Locate the cell with the specified text and output its [X, Y] center coordinate. 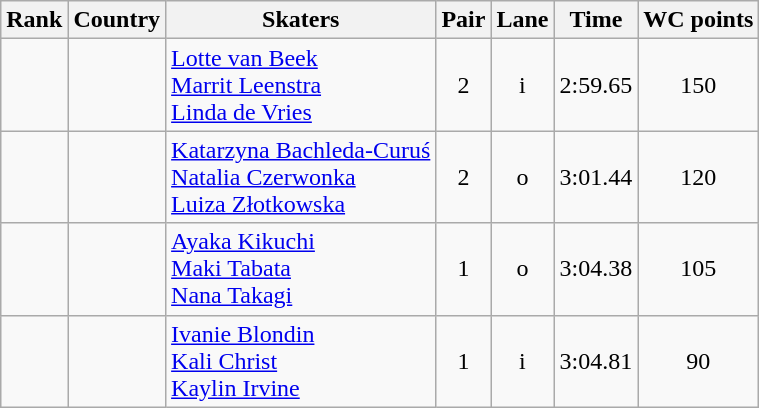
Country [117, 20]
3:04.38 [596, 269]
WC points [698, 20]
2:59.65 [596, 85]
Lotte van BeekMarrit LeenstraLinda de Vries [301, 85]
Time [596, 20]
Pair [464, 20]
Ayaka KikuchiMaki TabataNana Takagi [301, 269]
120 [698, 177]
90 [698, 361]
3:04.81 [596, 361]
Lane [522, 20]
105 [698, 269]
Katarzyna Bachleda-CuruśNatalia CzerwonkaLuiza Złotkowska [301, 177]
Rank [34, 20]
Skaters [301, 20]
Ivanie BlondinKali ChristKaylin Irvine [301, 361]
150 [698, 85]
3:01.44 [596, 177]
